Pinpoint the cell where the given text exists, returning its [X, Y] midpoint coordinate. 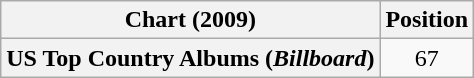
Chart (2009) [190, 20]
Position [427, 20]
67 [427, 58]
US Top Country Albums (Billboard) [190, 58]
